Return (x, y) of the center of cell containing provided text 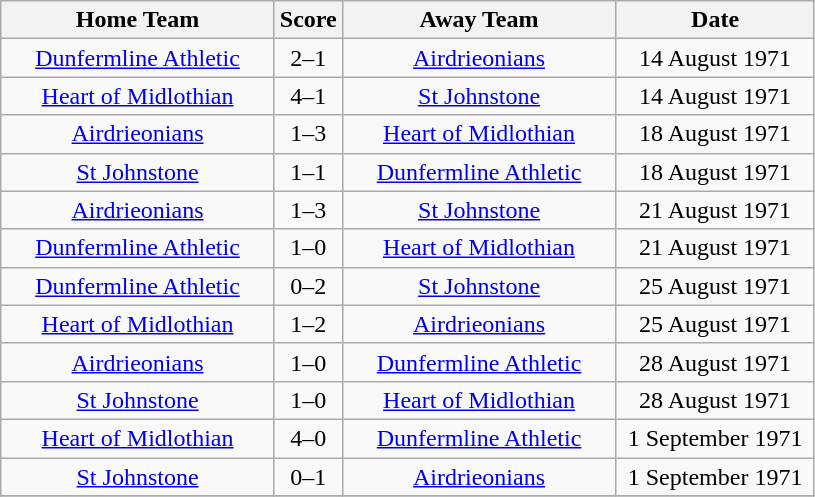
0–1 (308, 477)
0–2 (308, 286)
4–0 (308, 438)
4–1 (308, 96)
Date (716, 20)
1–2 (308, 324)
Home Team (138, 20)
1–1 (308, 172)
Score (308, 20)
Away Team (479, 20)
2–1 (308, 58)
